Locate the cell with the specified text and output its (X, Y) center coordinate. 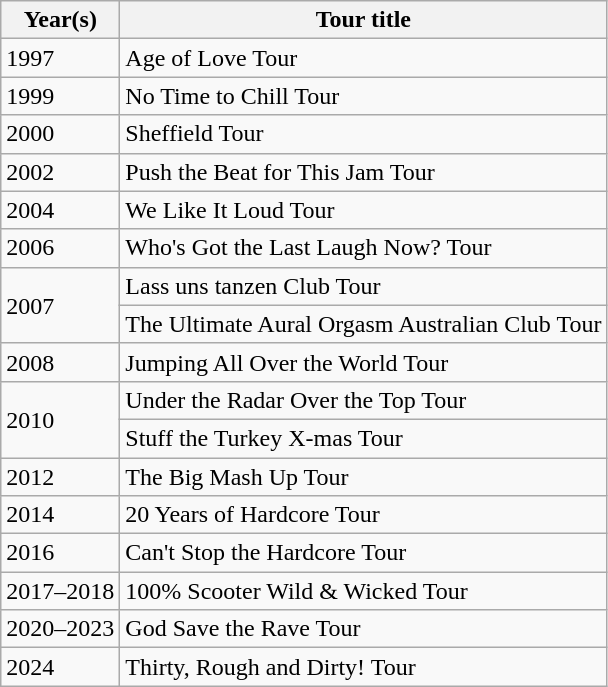
God Save the Rave Tour (364, 629)
Push the Beat for This Jam Tour (364, 172)
Lass uns tanzen Club Tour (364, 286)
2002 (60, 172)
2020–2023 (60, 629)
No Time to Chill Tour (364, 96)
1999 (60, 96)
Who's Got the Last Laugh Now? Tour (364, 248)
2014 (60, 515)
100% Scooter Wild & Wicked Tour (364, 591)
2016 (60, 553)
2024 (60, 667)
2000 (60, 134)
Jumping All Over the World Tour (364, 362)
The Ultimate Aural Orgasm Australian Club Tour (364, 324)
Sheffield Tour (364, 134)
2017–2018 (60, 591)
Tour title (364, 20)
2010 (60, 419)
2012 (60, 477)
The Big Mash Up Tour (364, 477)
2008 (60, 362)
Year(s) (60, 20)
1997 (60, 58)
Stuff the Turkey X-mas Tour (364, 438)
2007 (60, 305)
20 Years of Hardcore Tour (364, 515)
Under the Radar Over the Top Tour (364, 400)
2006 (60, 248)
Age of Love Tour (364, 58)
Can't Stop the Hardcore Tour (364, 553)
2004 (60, 210)
Thirty, Rough and Dirty! Tour (364, 667)
We Like It Loud Tour (364, 210)
